Extract the (x, y) coordinate from the center of the cell holding the provided text.  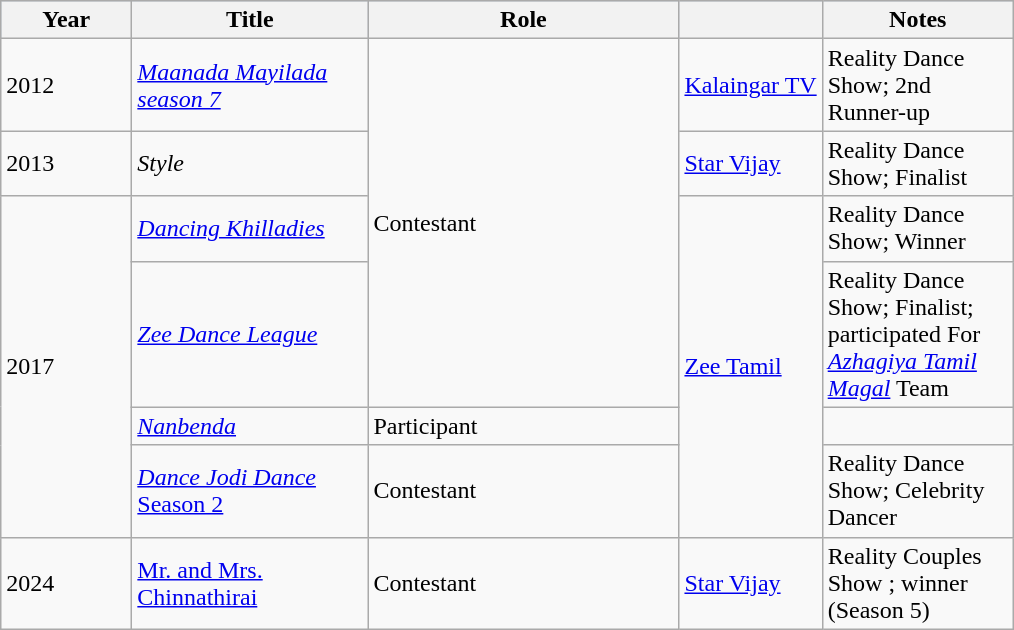
Zee Dance League (250, 334)
Mr. and Mrs. Chinnathirai (250, 583)
Kalaingar TV (750, 85)
Dancing Khilladies (250, 228)
2013 (66, 164)
Notes (918, 20)
Maanada Mayilada season 7 (250, 85)
2024 (66, 583)
Reality Dance Show; Finalist (918, 164)
Reality Couples Show ; winner (Season 5) (918, 583)
Participant (524, 426)
Reality Dance Show; Celebrity Dancer (918, 491)
2017 (66, 366)
Reality Dance Show; 2nd Runner-up (918, 85)
Nanbenda (250, 426)
Reality Dance Show; Finalist; participated For Azhagiya Tamil Magal Team (918, 334)
Reality Dance Show; Winner (918, 228)
Year (66, 20)
Zee Tamil (750, 366)
Dance Jodi Dance Season 2 (250, 491)
Title (250, 20)
2012 (66, 85)
Role (524, 20)
Style (250, 164)
